Detect which cell encompasses the target text, then output its (x, y) center coordinate. 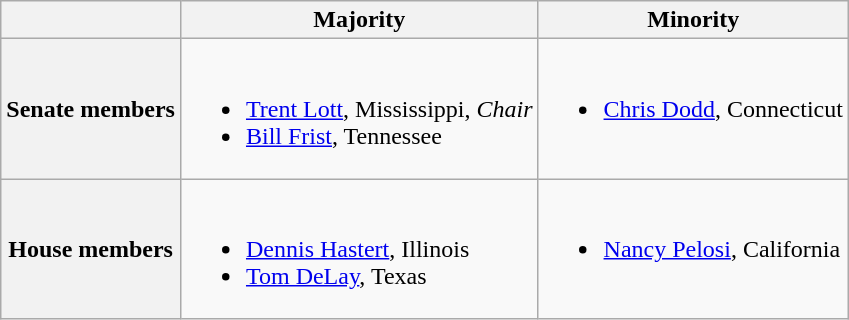
Trent Lott, Mississippi, ChairBill Frist, Tennessee (359, 109)
Chris Dodd, Connecticut (693, 109)
House members (91, 249)
Nancy Pelosi, California (693, 249)
Dennis Hastert, IllinoisTom DeLay, Texas (359, 249)
Majority (359, 20)
Minority (693, 20)
Senate members (91, 109)
